Extract the [x, y] coordinate from the center of the cell holding the provided text.  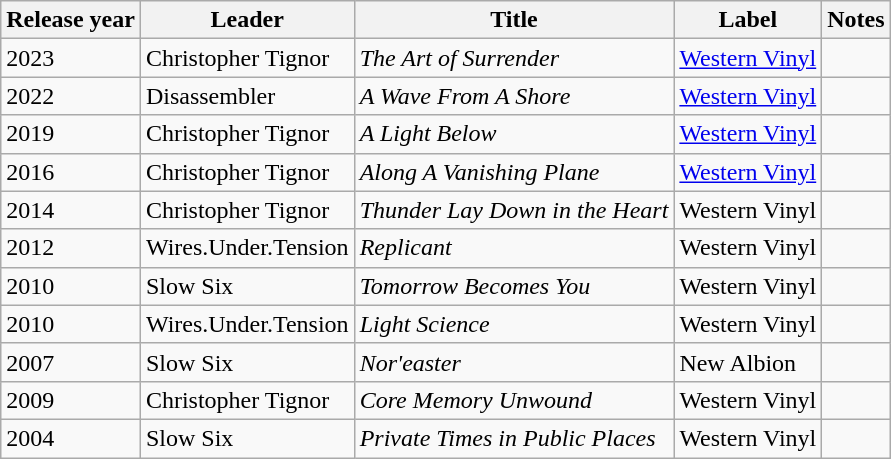
2016 [71, 172]
Title [514, 20]
New Albion [748, 362]
2007 [71, 362]
2014 [71, 210]
Leader [247, 20]
2012 [71, 248]
Private Times in Public Places [514, 438]
The Art of Surrender [514, 58]
2004 [71, 438]
Nor'easter [514, 362]
2009 [71, 400]
2022 [71, 96]
Light Science [514, 324]
A Light Below [514, 134]
2023 [71, 58]
Tomorrow Becomes You [514, 286]
Disassembler [247, 96]
Notes [856, 20]
Replicant [514, 248]
A Wave From A Shore [514, 96]
Release year [71, 20]
Label [748, 20]
Thunder Lay Down in the Heart [514, 210]
2019 [71, 134]
Along A Vanishing Plane [514, 172]
Core Memory Unwound [514, 400]
